Locate the cell with the specified text and output its (X, Y) center coordinate. 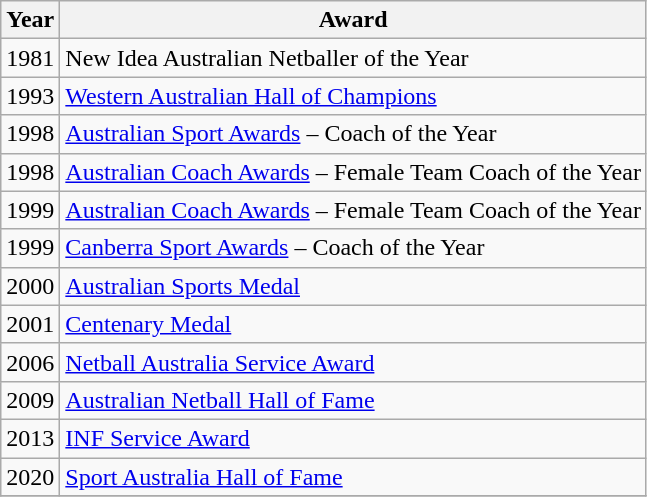
2020 (30, 477)
2009 (30, 400)
1981 (30, 58)
Netball Australia Service Award (354, 362)
Canberra Sport Awards – Coach of the Year (354, 248)
2013 (30, 438)
Western Australian Hall of Champions (354, 96)
1993 (30, 96)
Award (354, 20)
Sport Australia Hall of Fame (354, 477)
INF Service Award (354, 438)
New Idea Australian Netballer of the Year (354, 58)
Australian Sport Awards – Coach of the Year (354, 134)
Australian Netball Hall of Fame (354, 400)
Year (30, 20)
2006 (30, 362)
2000 (30, 286)
2001 (30, 324)
Centenary Medal (354, 324)
Australian Sports Medal (354, 286)
